Return the [X, Y] coordinate for the center point of the cell that contains the specified text.  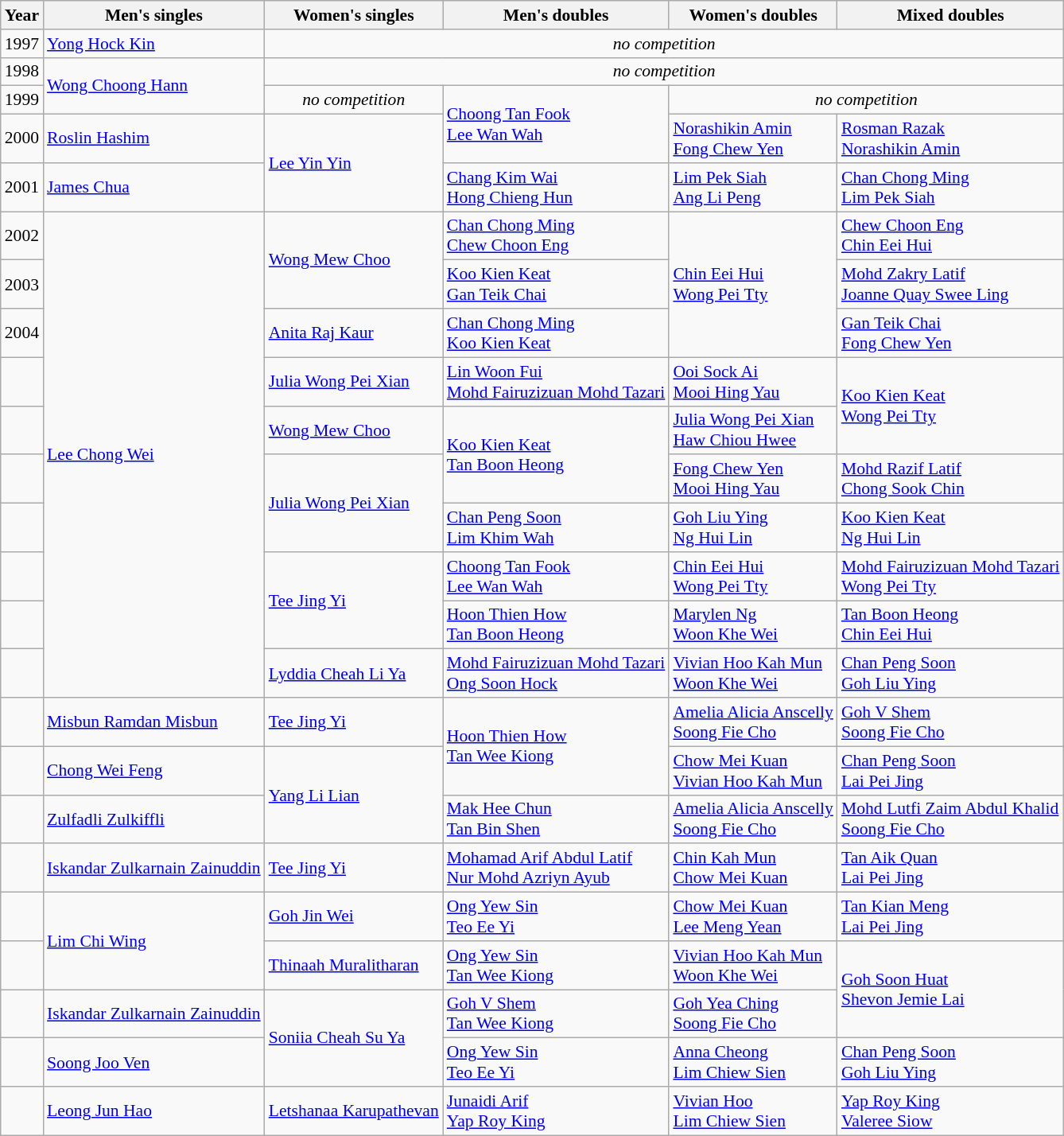
Chow Mei KuanLee Meng Yean [753, 916]
Marylen NgWoon Khe Wei [753, 625]
Rosman RazakNorashikin Amin [951, 138]
Wong Choong Hann [154, 86]
Misbun Ramdan Misbun [154, 722]
Goh V ShemTan Wee Kiong [557, 1013]
Women's doubles [753, 15]
James Chua [154, 188]
Gan Teik ChaiFong Chew Yen [951, 333]
Soong Joo Ven [154, 1063]
2002 [22, 235]
Lim Pek SiahAng Li Peng [753, 188]
Chan Chong MingKoo Kien Keat [557, 333]
Lyddia Cheah Li Ya [354, 673]
Yap Roy KingValeree Siow [951, 1111]
Mohd Razif LatifChong Sook Chin [951, 479]
Goh Yea ChingSoong Fie Cho [753, 1013]
Ooi Sock AiMooi Hing Yau [753, 382]
Anita Raj Kaur [354, 333]
Mixed doubles [951, 15]
Men's doubles [557, 15]
Julia Wong Pei XianHaw Chiou Hwee [753, 430]
Chan Peng SoonLim Khim Wah [557, 528]
Koo Kien KeatTan Boon Heong [557, 454]
Men's singles [154, 15]
2004 [22, 333]
Year [22, 15]
Hoon Thien HowTan Boon Heong [557, 625]
Chew Choon EngChin Eei Hui [951, 235]
Soniia Cheah Su Ya [354, 1038]
Chan Chong MingLim Pek Siah [951, 188]
Mohd Zakry LatifJoanne Quay Swee Ling [951, 285]
Yong Hock Kin [154, 44]
Anna CheongLim Chiew Sien [753, 1063]
2000 [22, 138]
Goh Liu YingNg Hui Lin [753, 528]
Norashikin AminFong Chew Yen [753, 138]
2003 [22, 285]
Mohd Fairuzizuan Mohd TazariOng Soon Hock [557, 673]
Letshanaa Karupathevan [354, 1111]
1999 [22, 100]
Tan Aik QuanLai Pei Jing [951, 869]
Koo Kien KeatNg Hui Lin [951, 528]
Lee Yin Yin [354, 163]
Lim Chi Wing [154, 941]
Chong Wei Feng [154, 770]
2001 [22, 188]
Yang Li Lian [354, 795]
Hoon Thien HowTan Wee Kiong [557, 746]
Ong Yew SinTan Wee Kiong [557, 966]
Roslin Hashim [154, 138]
Koo Kien KeatGan Teik Chai [557, 285]
Goh Jin Wei [354, 916]
Chan Chong MingChew Choon Eng [557, 235]
Goh V ShemSoong Fie Cho [951, 722]
1997 [22, 44]
Lin Woon FuiMohd Fairuzizuan Mohd Tazari [557, 382]
Zulfadli Zulkiffli [154, 819]
Koo Kien KeatWong Pei Tty [951, 406]
Tan Kian MengLai Pei Jing [951, 916]
Vivian HooLim Chiew Sien [753, 1111]
1998 [22, 72]
Goh Soon HuatShevon Jemie Lai [951, 990]
Mohamad Arif Abdul LatifNur Mohd Azriyn Ayub [557, 869]
Women's singles [354, 15]
Chang Kim WaiHong Chieng Hun [557, 188]
Chan Peng SoonLai Pei Jing [951, 770]
Lee Chong Wei [154, 455]
Mak Hee ChunTan Bin Shen [557, 819]
Mohd Lutfi Zaim Abdul KhalidSoong Fie Cho [951, 819]
Chow Mei KuanVivian Hoo Kah Mun [753, 770]
Mohd Fairuzizuan Mohd TazariWong Pei Tty [951, 576]
Chin Kah MunChow Mei Kuan [753, 869]
Leong Jun Hao [154, 1111]
Junaidi ArifYap Roy King [557, 1111]
Fong Chew YenMooi Hing Yau [753, 479]
Tan Boon HeongChin Eei Hui [951, 625]
Thinaah Muralitharan [354, 966]
